Return the (x, y) coordinate for the center point of the cell that contains the specified text.  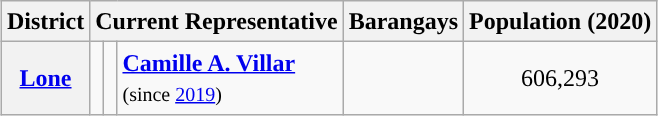
606,293 (560, 78)
Current Representative (216, 22)
Lone (45, 78)
Barangays (403, 22)
District (45, 22)
Camille A. Villar(since 2019) (230, 78)
Population (2020) (560, 22)
